Detect which cell encompasses the target text, then output its (X, Y) center coordinate. 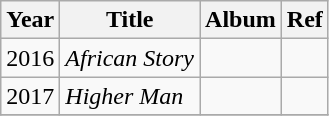
Year (30, 20)
2016 (30, 58)
Ref (304, 20)
Title (130, 20)
African Story (130, 58)
2017 (30, 96)
Higher Man (130, 96)
Album (241, 20)
